Locate the cell with the specified text and output its (x, y) center coordinate. 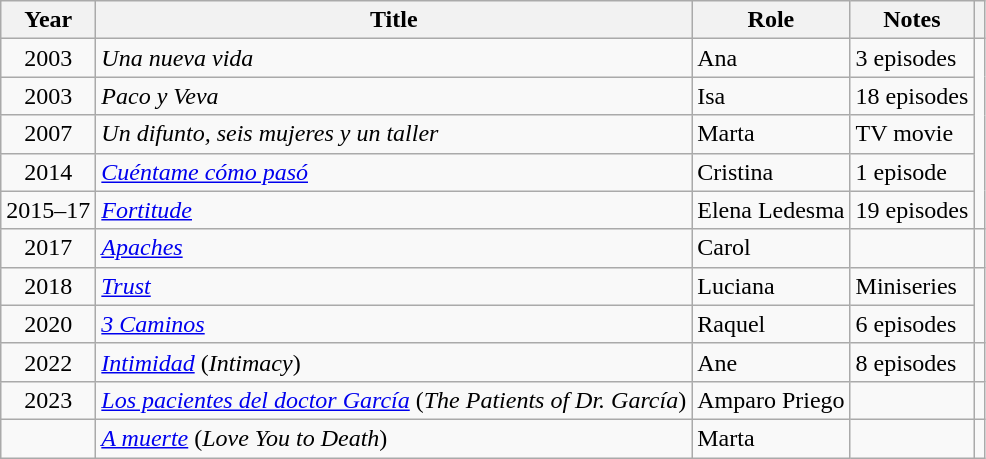
Intimidad (Intimacy) (394, 362)
Title (394, 20)
18 episodes (912, 96)
Cuéntame cómo pasó (394, 172)
2023 (48, 400)
Isa (771, 96)
Carol (771, 248)
Elena Ledesma (771, 210)
Una nueva vida (394, 58)
Trust (394, 286)
Cristina (771, 172)
2015–17 (48, 210)
Paco y Veva (394, 96)
TV movie (912, 134)
Los pacientes del doctor García (The Patients of Dr. García) (394, 400)
3 Caminos (394, 324)
Amparo Priego (771, 400)
2020 (48, 324)
8 episodes (912, 362)
2014 (48, 172)
2022 (48, 362)
Role (771, 20)
1 episode (912, 172)
Notes (912, 20)
Apaches (394, 248)
Ana (771, 58)
Year (48, 20)
19 episodes (912, 210)
Raquel (771, 324)
2007 (48, 134)
3 episodes (912, 58)
Un difunto, seis mujeres y un taller (394, 134)
A muerte (Love You to Death) (394, 438)
2017 (48, 248)
6 episodes (912, 324)
2018 (48, 286)
Fortitude (394, 210)
Luciana (771, 286)
Miniseries (912, 286)
Ane (771, 362)
